Locate the cell with the specified text and output its (x, y) center coordinate. 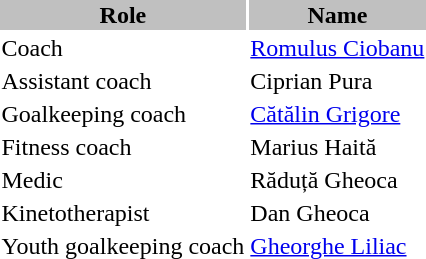
Name (338, 15)
Goalkeeping coach (123, 114)
Romulus Ciobanu (338, 48)
Role (123, 15)
Kinetotherapist (123, 213)
Assistant coach (123, 81)
Ciprian Pura (338, 81)
Marius Haită (338, 147)
Medic (123, 180)
Coach (123, 48)
Dan Gheoca (338, 213)
Fitness coach (123, 147)
Răduță Gheoca (338, 180)
Cătălin Grigore (338, 114)
